Detect which cell encompasses the target text, then output its (x, y) center coordinate. 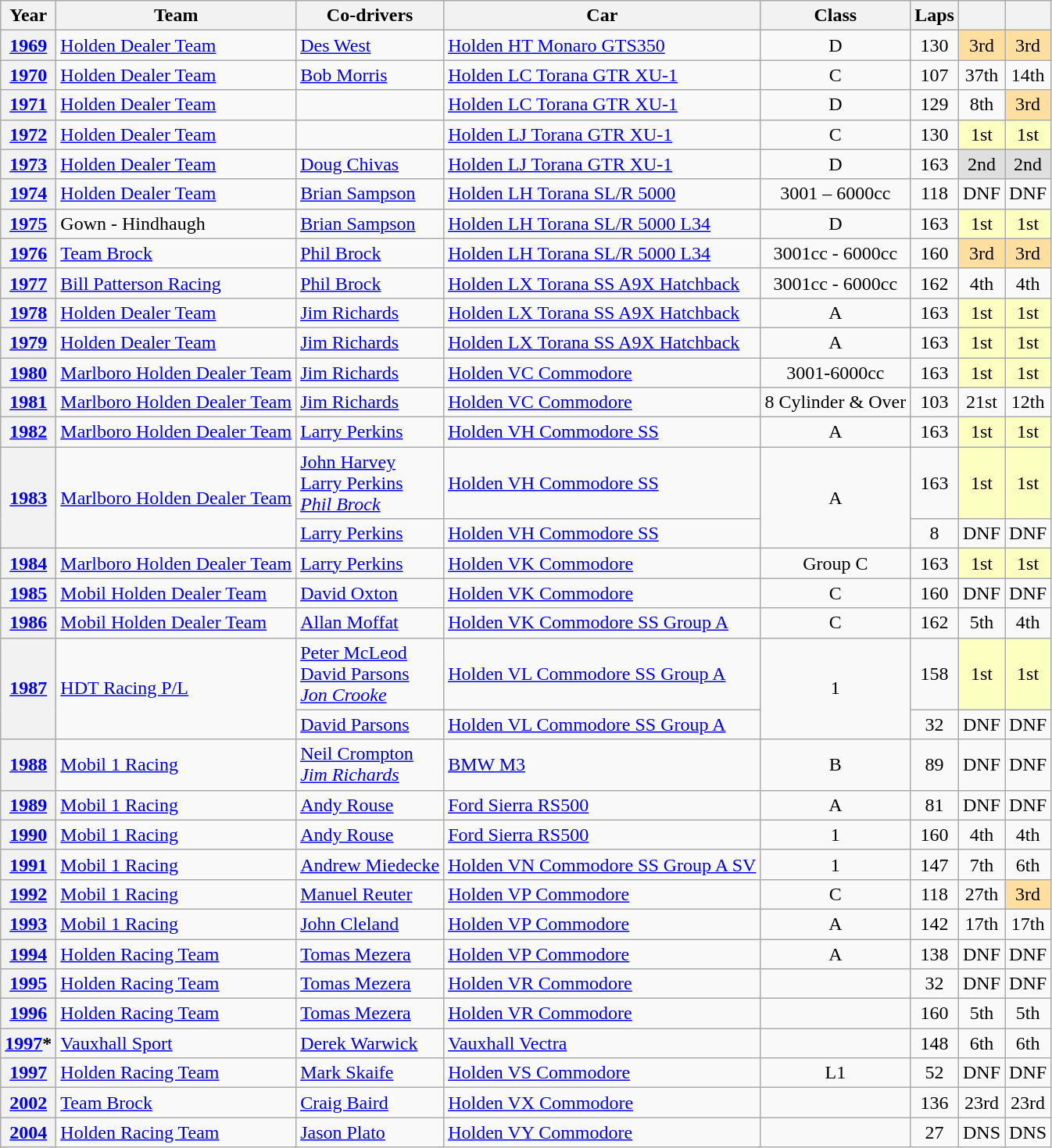
Car (602, 16)
52 (935, 1073)
Vauxhall Vectra (602, 1043)
14th (1029, 75)
Des West (370, 45)
107 (935, 75)
158 (935, 674)
89 (935, 764)
1988 (28, 764)
1979 (28, 342)
1997 (28, 1073)
103 (935, 402)
Manuel Reuter (370, 894)
Craig Baird (370, 1103)
Derek Warwick (370, 1043)
B (836, 764)
Holden HT Monaro GTS350 (602, 45)
Andrew Miedecke (370, 864)
Holden VN Commodore SS Group A SV (602, 864)
Holden VX Commodore (602, 1103)
8 (935, 534)
HDT Racing P/L (177, 688)
1969 (28, 45)
1991 (28, 864)
Group C (836, 563)
Peter McLeod David Parsons Jon Crooke (370, 674)
1990 (28, 835)
1984 (28, 563)
1994 (28, 954)
Vauxhall Sport (177, 1043)
1989 (28, 805)
1982 (28, 432)
1987 (28, 688)
37th (982, 75)
81 (935, 805)
Laps (935, 16)
Holden VY Commodore (602, 1132)
2004 (28, 1132)
1996 (28, 1014)
7th (982, 864)
1980 (28, 373)
Year (28, 16)
L1 (836, 1073)
1973 (28, 164)
1992 (28, 894)
Doug Chivas (370, 164)
1971 (28, 105)
David Parsons (370, 724)
Mark Skaife (370, 1073)
27 (935, 1132)
129 (935, 105)
142 (935, 924)
3001-6000cc (836, 373)
147 (935, 864)
1977 (28, 283)
David Oxton (370, 593)
1983 (28, 498)
Bill Patterson Racing (177, 283)
BMW M3 (602, 764)
Holden LH Torana SL/R 5000 (602, 194)
1976 (28, 253)
21st (982, 402)
136 (935, 1103)
138 (935, 954)
Team (177, 16)
John Cleland (370, 924)
Allan Moffat (370, 623)
Jason Plato (370, 1132)
1978 (28, 313)
1972 (28, 134)
12th (1029, 402)
27th (982, 894)
1985 (28, 593)
8 Cylinder & Over (836, 402)
8th (982, 105)
1974 (28, 194)
1986 (28, 623)
1995 (28, 984)
1970 (28, 75)
1993 (28, 924)
Bob Morris (370, 75)
1981 (28, 402)
2002 (28, 1103)
148 (935, 1043)
1997* (28, 1043)
Gown - Hindhaugh (177, 224)
1975 (28, 224)
Holden VK Commodore SS Group A (602, 623)
Neil Crompton Jim Richards (370, 764)
Class (836, 16)
3001 – 6000cc (836, 194)
Co-drivers (370, 16)
Holden VS Commodore (602, 1073)
John Harvey Larry Perkins Phil Brock (370, 483)
